Determine the [x, y] coordinate at the center of the cell enclosing the given text.  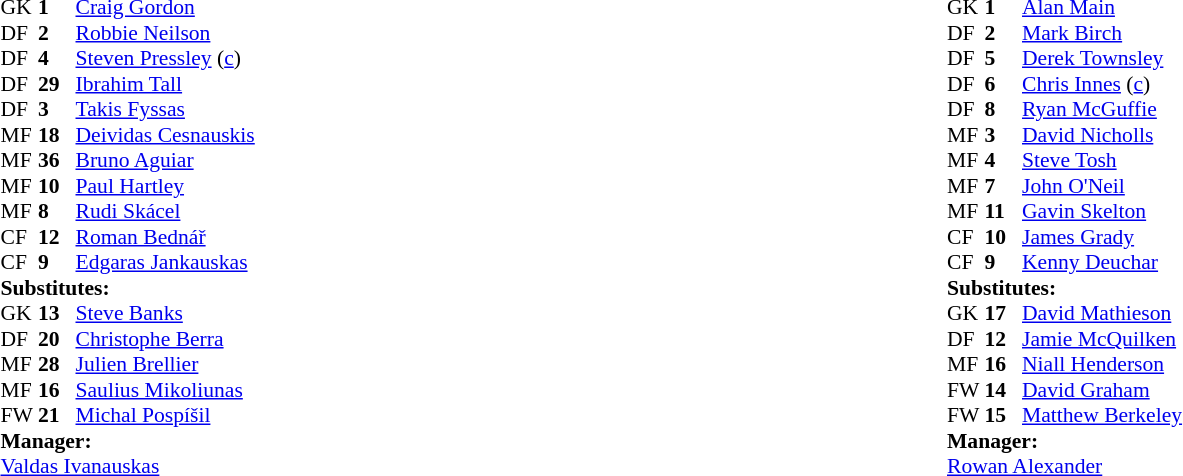
15 [1003, 415]
13 [57, 313]
14 [1003, 390]
Steven Pressley (c) [166, 59]
Jamie McQuilken [1102, 339]
Michal Pospíšil [166, 415]
Christophe Berra [166, 339]
David Graham [1102, 390]
Niall Henderson [1102, 365]
29 [57, 84]
David Mathieson [1102, 313]
6 [1003, 84]
21 [57, 415]
Steve Banks [166, 313]
Gavin Skelton [1102, 211]
7 [1003, 186]
Roman Bednář [166, 237]
Ryan McGuffie [1102, 109]
Derek Townsley [1102, 59]
Robbie Neilson [166, 33]
Deividas Cesnauskis [166, 135]
James Grady [1102, 237]
Ibrahim Tall [166, 84]
28 [57, 365]
Edgaras Jankauskas [166, 263]
Mark Birch [1102, 33]
Kenny Deuchar [1102, 263]
Chris Innes (c) [1102, 84]
36 [57, 161]
18 [57, 135]
John O'Neil [1102, 186]
Rudi Skácel [166, 211]
Julien Brellier [166, 365]
David Nicholls [1102, 135]
Steve Tosh [1102, 161]
17 [1003, 313]
Bruno Aguiar [166, 161]
Matthew Berkeley [1102, 415]
Takis Fyssas [166, 109]
20 [57, 339]
Paul Hartley [166, 186]
5 [1003, 59]
11 [1003, 211]
Saulius Mikoliunas [166, 390]
